Locate the cell with the specified text and output its [x, y] center coordinate. 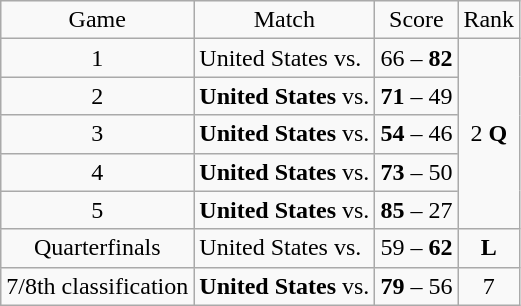
85 – 27 [416, 210]
71 – 49 [416, 96]
Score [416, 20]
L [489, 248]
7 [489, 286]
4 [98, 172]
5 [98, 210]
7/8th classification [98, 286]
2 [98, 96]
1 [98, 58]
79 – 56 [416, 286]
59 – 62 [416, 248]
Match [284, 20]
3 [98, 134]
66 – 82 [416, 58]
2 Q [489, 134]
54 – 46 [416, 134]
Game [98, 20]
Quarterfinals [98, 248]
Rank [489, 20]
73 – 50 [416, 172]
